Return (X, Y) of the center of cell containing provided text 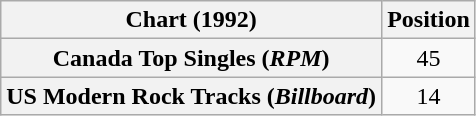
Chart (1992) (192, 20)
US Modern Rock Tracks (Billboard) (192, 96)
45 (429, 58)
14 (429, 96)
Canada Top Singles (RPM) (192, 58)
Position (429, 20)
